Capture the cell that displays the provided text and extract its (X, Y) central coordinate. 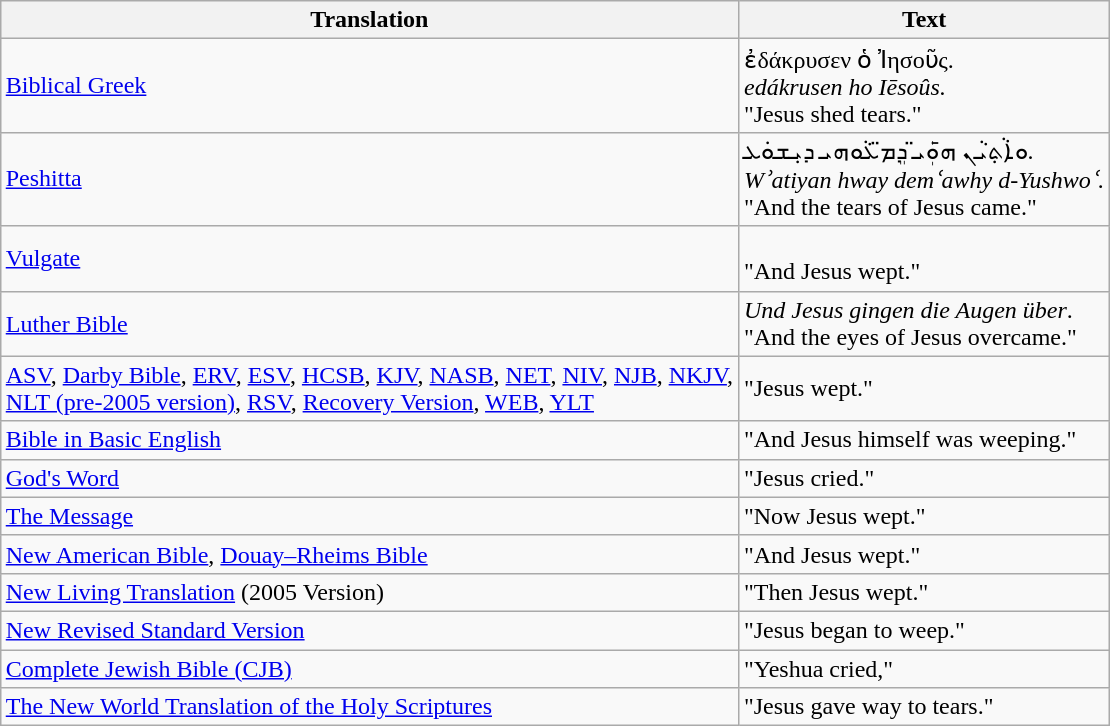
ASV, Darby Bible, ERV, ESV, HCSB, KJV, NASB, NET, NIV, NJB, NKJV,NLT (pre-2005 version), RSV, Recovery Version, WEB, YLT (369, 388)
The New World Translation of the Holy Scriptures (369, 707)
"Jesus wept." (924, 388)
Vulgate (369, 258)
"Yeshua cried," (924, 669)
Complete Jewish Bible (CJB) (369, 669)
God's Word (369, 478)
"And Jesus himself was weeping." (924, 440)
New American Bible, Douay–Rheims Bible (369, 554)
Translation (369, 20)
"Then Jesus wept." (924, 592)
Text (924, 20)
"Jesus began to weep." (924, 630)
"Jesus cried." (924, 478)
Biblical Greek (369, 86)
Luther Bible (369, 324)
"Jesus gave way to tears." (924, 707)
The Message (369, 516)
Peshitta (369, 179)
New Living Translation (2005 Version) (369, 592)
ܘܐܵܬ݂ܝܵܢ ܗ̄ܘܲܝ̈ ܕܸܡ̈ܥܵܘܗܝ ܕܝܼܫܘܿܥ. Wʾatiyan hway demʿawhy d-Yushwoʿ. "And the tears of Jesus came." (924, 179)
Bible in Basic English (369, 440)
Und Jesus gingen die Augen über. "And the eyes of Jesus overcame." (924, 324)
"Now Jesus wept." (924, 516)
New Revised Standard Version (369, 630)
ἐδάκρυσεν ὁ Ἰησοῦς. edákrusen ho Iēsoûs. "Jesus shed tears." (924, 86)
